From the cell containing the given text, extract its center point as (x, y) coordinate. 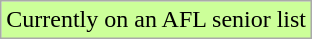
Currently on an AFL senior list (156, 20)
